Identify which cell holds the provided text, then report its [X, Y] central coordinate. 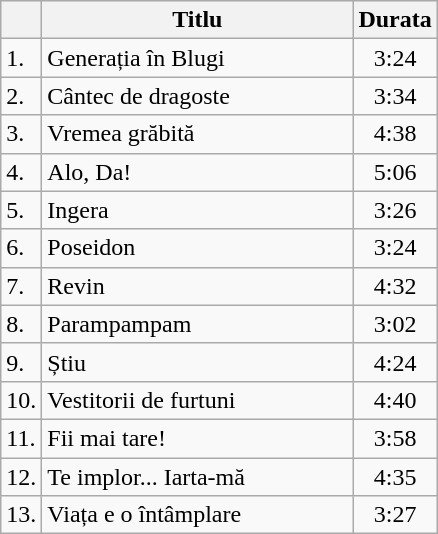
Generația în Blugi [198, 58]
Vestitorii de furtuni [198, 400]
Vremea grăbită [198, 134]
5:06 [395, 172]
Te implor... Iarta-mă [198, 477]
12. [22, 477]
4:35 [395, 477]
1. [22, 58]
4:24 [395, 362]
6. [22, 248]
Poseidon [198, 248]
Cântec de dragoste [198, 96]
9. [22, 362]
3. [22, 134]
3:02 [395, 324]
5. [22, 210]
Parampampam [198, 324]
7. [22, 286]
3:26 [395, 210]
Titlu [198, 20]
10. [22, 400]
Fii mai tare! [198, 438]
4. [22, 172]
13. [22, 515]
11. [22, 438]
4:32 [395, 286]
4:40 [395, 400]
Ingera [198, 210]
3:34 [395, 96]
Revin [198, 286]
2. [22, 96]
3:58 [395, 438]
Știu [198, 362]
8. [22, 324]
Durata [395, 20]
Viața e o întâmplare [198, 515]
3:27 [395, 515]
4:38 [395, 134]
Alo, Da! [198, 172]
